Extract the [X, Y] coordinate from the center of the cell holding the provided text.  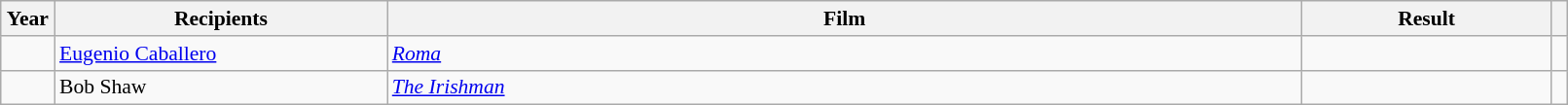
Film [845, 18]
The Irishman [845, 87]
Recipients [221, 18]
Bob Shaw [221, 87]
Result [1426, 18]
Roma [845, 53]
Year [27, 18]
Eugenio Caballero [221, 53]
